Pinpoint the cell where the given text exists, returning its [x, y] midpoint coordinate. 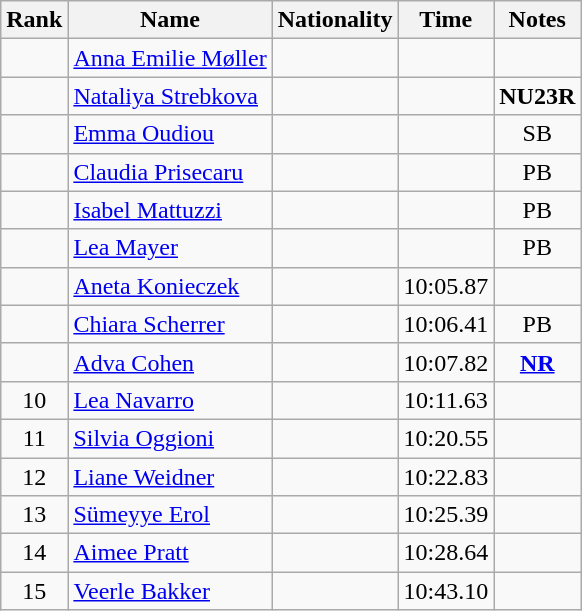
Name [170, 20]
15 [34, 591]
10:28.64 [446, 553]
Lea Navarro [170, 400]
14 [34, 553]
Emma Oudiou [170, 134]
10 [34, 400]
NU23R [538, 96]
Nataliya Strebkova [170, 96]
10:05.87 [446, 286]
10:43.10 [446, 591]
NR [538, 362]
Claudia Prisecaru [170, 172]
Aimee Pratt [170, 553]
Sümeyye Erol [170, 515]
Anna Emilie Møller [170, 58]
10:06.41 [446, 324]
10:25.39 [446, 515]
SB [538, 134]
10:20.55 [446, 438]
Lea Mayer [170, 248]
Silvia Oggioni [170, 438]
10:22.83 [446, 477]
Adva Cohen [170, 362]
Veerle Bakker [170, 591]
10:07.82 [446, 362]
13 [34, 515]
12 [34, 477]
10:11.63 [446, 400]
11 [34, 438]
Nationality [335, 20]
Rank [34, 20]
Chiara Scherrer [170, 324]
Aneta Konieczek [170, 286]
Liane Weidner [170, 477]
Isabel Mattuzzi [170, 210]
Notes [538, 20]
Time [446, 20]
